From the cell containing the given text, extract its center point as (X, Y) coordinate. 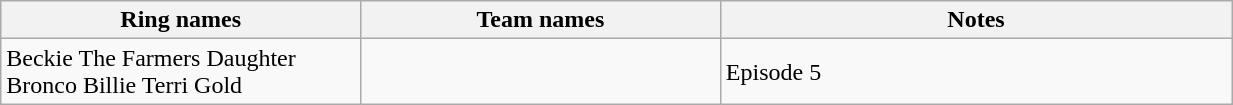
Team names (541, 20)
Notes (976, 20)
Beckie The Farmers Daughter Bronco Billie Terri Gold (181, 72)
Episode 5 (976, 72)
Ring names (181, 20)
